Return [X, Y] of the center of cell containing provided text 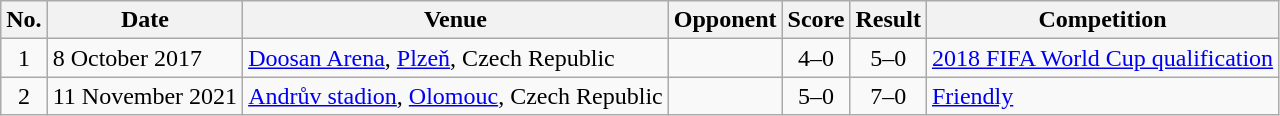
Result [888, 20]
2 [24, 96]
Venue [456, 20]
4–0 [816, 58]
1 [24, 58]
7–0 [888, 96]
Friendly [1102, 96]
2018 FIFA World Cup qualification [1102, 58]
Score [816, 20]
Opponent [725, 20]
11 November 2021 [144, 96]
Andrův stadion, Olomouc, Czech Republic [456, 96]
Doosan Arena, Plzeň, Czech Republic [456, 58]
No. [24, 20]
Competition [1102, 20]
Date [144, 20]
8 October 2017 [144, 58]
